Return the [X, Y] coordinate for the center point of the cell that contains the specified text.  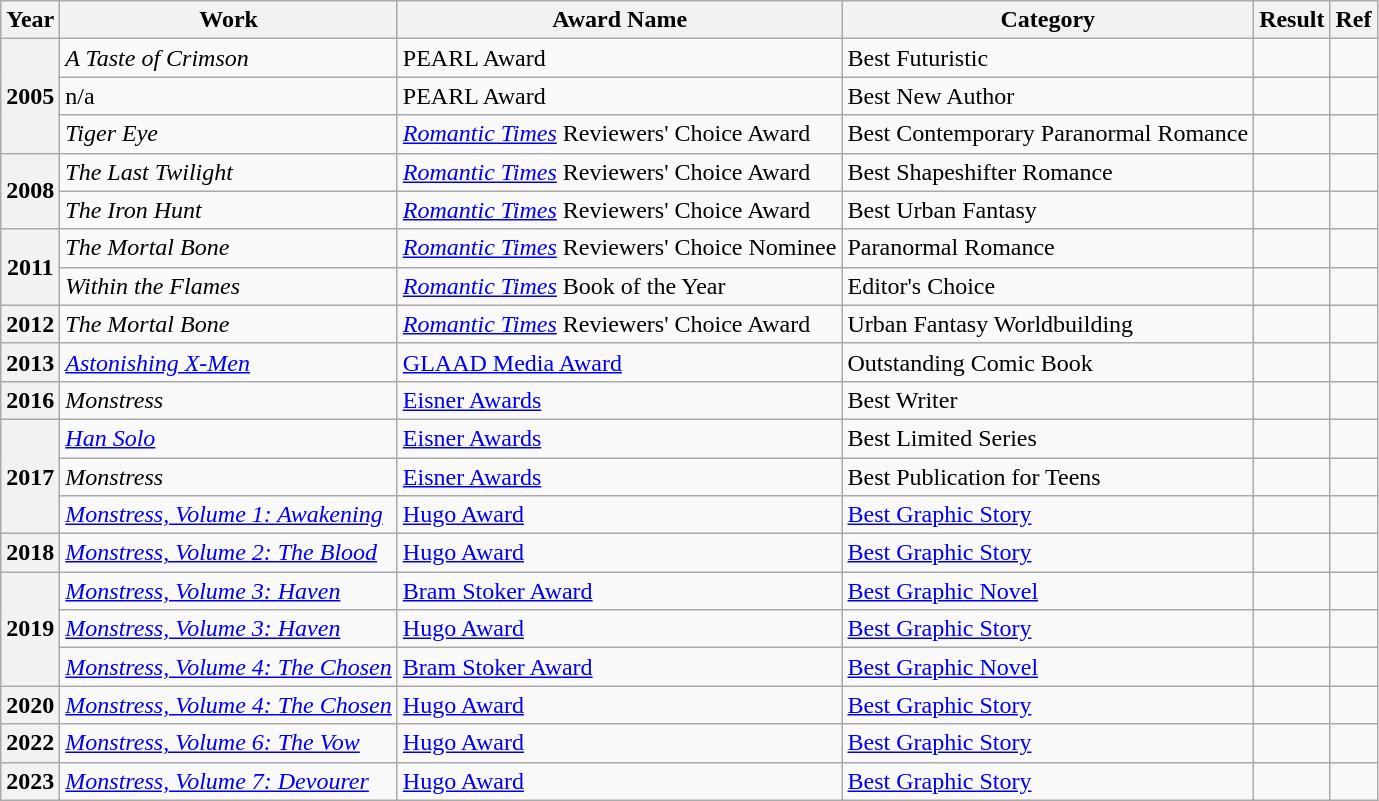
2016 [30, 400]
2018 [30, 553]
Best Limited Series [1048, 438]
Monstress, Volume 7: Devourer [229, 781]
Year [30, 20]
Category [1048, 20]
n/a [229, 96]
Best New Author [1048, 96]
2023 [30, 781]
Best Contemporary Paranormal Romance [1048, 134]
Editor's Choice [1048, 286]
2008 [30, 191]
GLAAD Media Award [620, 362]
Astonishing X-Men [229, 362]
2022 [30, 743]
Best Writer [1048, 400]
Best Futuristic [1048, 58]
Monstress, Volume 6: The Vow [229, 743]
Romantic Times Reviewers' Choice Nominee [620, 248]
2011 [30, 267]
Within the Flames [229, 286]
2020 [30, 705]
Monstress, Volume 2: The Blood [229, 553]
Han Solo [229, 438]
Award Name [620, 20]
Work [229, 20]
Romantic Times Book of the Year [620, 286]
The Last Twilight [229, 172]
2017 [30, 476]
The Iron Hunt [229, 210]
2019 [30, 629]
Best Shapeshifter Romance [1048, 172]
2013 [30, 362]
2005 [30, 96]
2012 [30, 324]
Outstanding Comic Book [1048, 362]
Ref [1354, 20]
Tiger Eye [229, 134]
Result [1292, 20]
Monstress, Volume 1: Awakening [229, 515]
Paranormal Romance [1048, 248]
Best Urban Fantasy [1048, 210]
A Taste of Crimson [229, 58]
Best Publication for Teens [1048, 477]
Urban Fantasy Worldbuilding [1048, 324]
